Extract the (x, y) coordinate from the center of the cell holding the provided text.  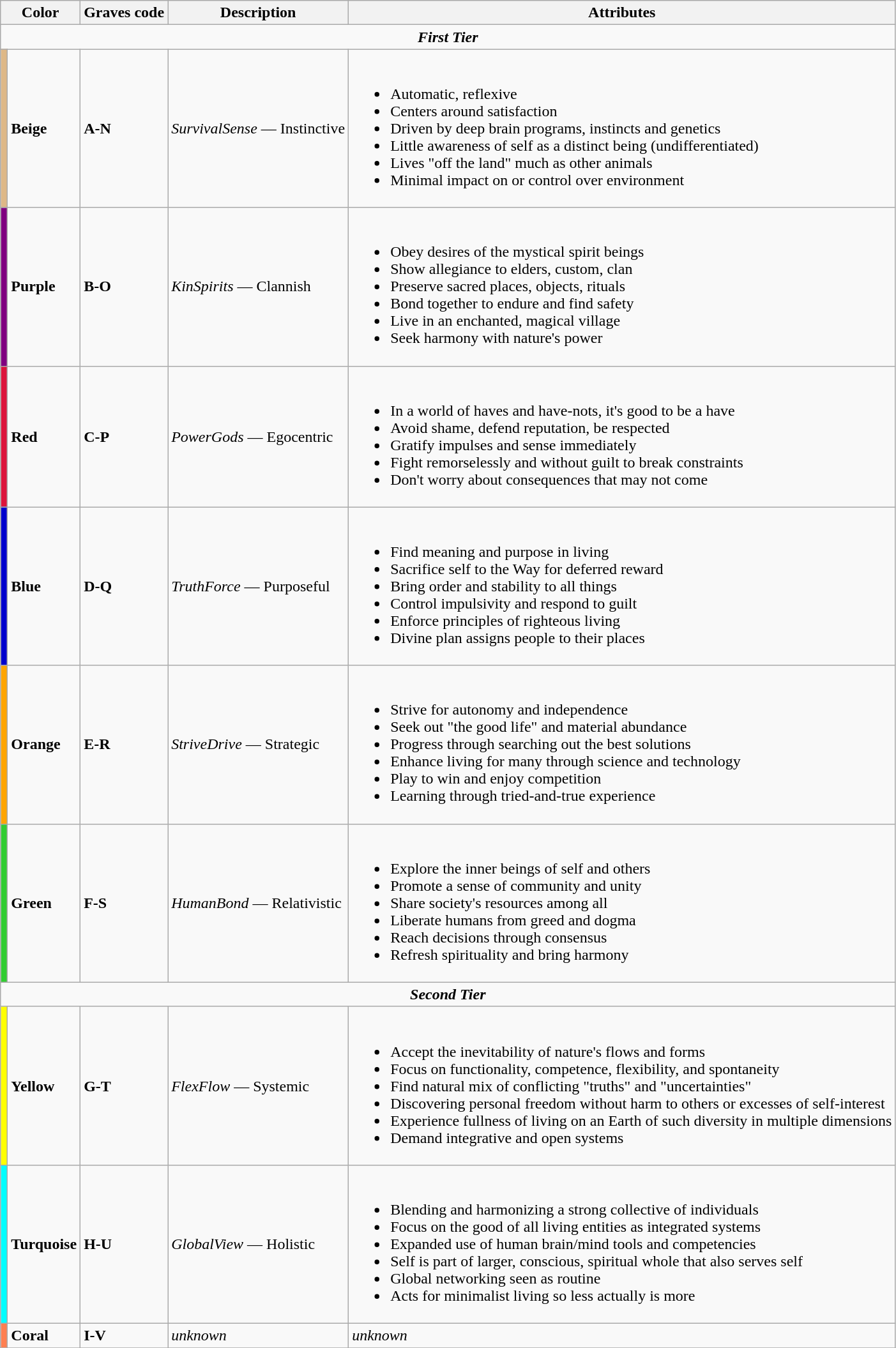
Graves code (124, 13)
Second Tier (448, 994)
Blue (44, 586)
SurvivalSense — Instinctive (258, 128)
G-T (124, 1086)
GlobalView — Holistic (258, 1244)
PowerGods — Egocentric (258, 437)
Color (41, 13)
TruthForce — Purposeful (258, 586)
FlexFlow — Systemic (258, 1086)
Turquoise (44, 1244)
D-Q (124, 586)
Beige (44, 128)
B-O (124, 287)
Yellow (44, 1086)
Coral (44, 1335)
Orange (44, 745)
I-V (124, 1335)
StriveDrive — Strategic (258, 745)
C-P (124, 437)
E-R (124, 745)
A-N (124, 128)
H-U (124, 1244)
Description (258, 13)
F-S (124, 903)
Green (44, 903)
Purple (44, 287)
Attributes (622, 13)
KinSpirits — Clannish (258, 287)
HumanBond — Relativistic (258, 903)
First Tier (448, 37)
Red (44, 437)
